Determine the (X, Y) coordinate at the center of the cell enclosing the given text.  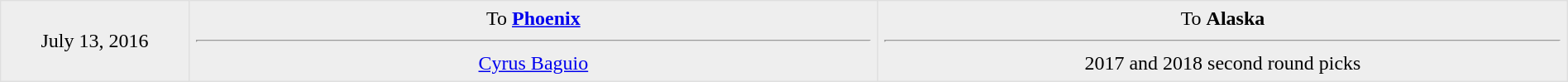
To PhoenixCyrus Baguio (533, 41)
To Alaska2017 and 2018 second round picks (1223, 41)
July 13, 2016 (94, 41)
